Output the [x, y] coordinate of the center of the cell containing the given text.  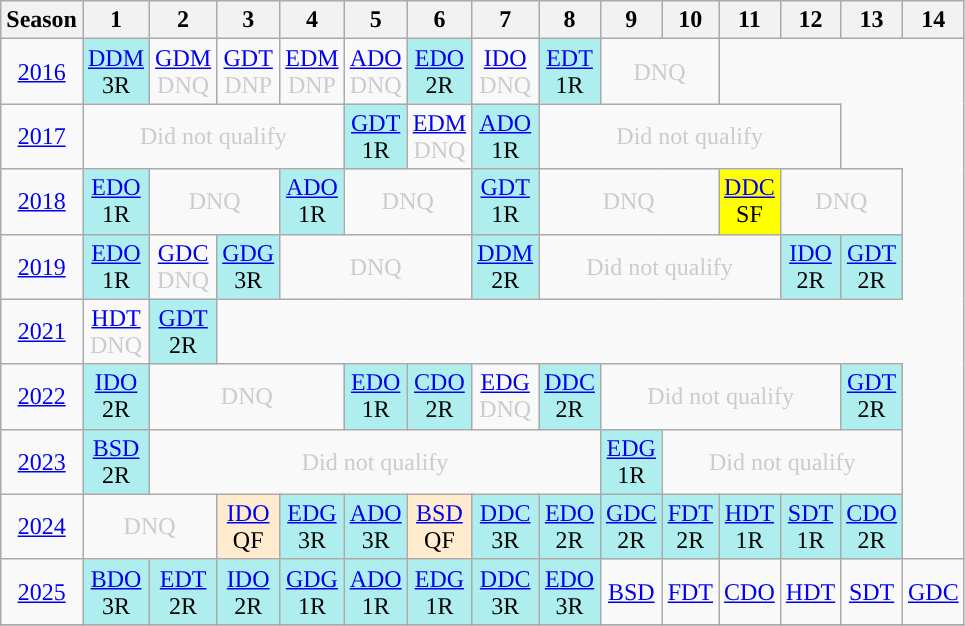
2 [184, 20]
GDC2R [631, 526]
10 [690, 20]
DDM3R [116, 72]
IDOQF [248, 526]
GDTDNP [248, 72]
Season [42, 20]
EDMDNQ [439, 136]
ADODNQ [376, 72]
2021 [42, 332]
7 [506, 20]
8 [570, 20]
GDMDNQ [184, 72]
3 [248, 20]
DDC2R [570, 396]
GDG1R [312, 592]
1 [116, 20]
5 [376, 20]
EDT1R [570, 72]
DDM2R [506, 266]
EDG3R [312, 526]
2018 [42, 202]
HDTDNQ [116, 332]
GDCDNQ [184, 266]
2016 [42, 72]
GDC [933, 592]
CDO [750, 592]
EDMDNP [312, 72]
2019 [42, 266]
2024 [42, 526]
BSD2R [116, 462]
13 [872, 20]
GDG3R [248, 266]
FDT2R [690, 526]
4 [312, 20]
HDT1R [750, 526]
2025 [42, 592]
EDO3R [570, 592]
2023 [42, 462]
6 [439, 20]
FDT [690, 592]
HDT [810, 592]
2022 [42, 396]
SDT1R [810, 526]
11 [750, 20]
BDO3R [116, 592]
2017 [42, 136]
EDT2R [184, 592]
12 [810, 20]
BSD [631, 592]
BSDQF [439, 526]
SDT [872, 592]
DDCSF [750, 202]
14 [933, 20]
IDODNQ [506, 72]
9 [631, 20]
ADO3R [376, 526]
EDGDNQ [506, 396]
